For the text-containing cell, return its midpoint in (x, y) coordinate format. 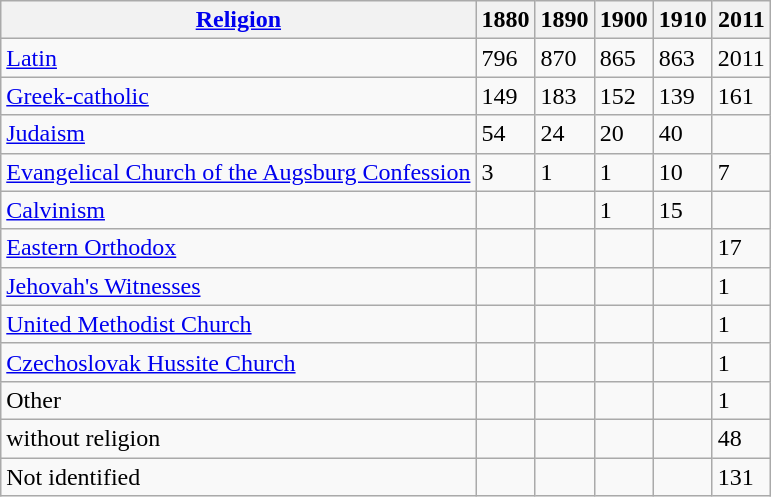
1900 (624, 20)
870 (564, 58)
United Methodist Church (238, 324)
161 (741, 96)
796 (506, 58)
Calvinism (238, 210)
863 (682, 58)
Czechoslovak Hussite Church (238, 362)
131 (741, 477)
152 (624, 96)
48 (741, 438)
40 (682, 134)
139 (682, 96)
Other (238, 400)
865 (624, 58)
Jehovah's Witnesses (238, 286)
without religion (238, 438)
183 (564, 96)
10 (682, 172)
149 (506, 96)
7 (741, 172)
Not identified (238, 477)
Judaism (238, 134)
Eastern Orthodox (238, 248)
15 (682, 210)
3 (506, 172)
Religion (238, 20)
Evangelical Church of the Augsburg Confession (238, 172)
17 (741, 248)
1910 (682, 20)
1880 (506, 20)
20 (624, 134)
1890 (564, 20)
Latin (238, 58)
24 (564, 134)
Greek-catholic (238, 96)
54 (506, 134)
